Determine the [x, y] coordinate at the center of the cell enclosing the given text.  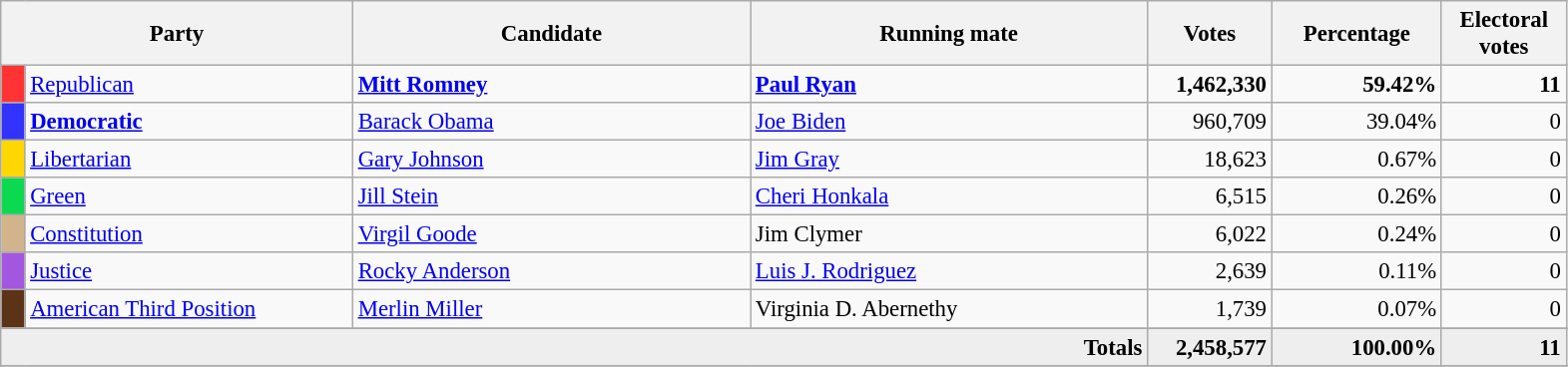
Justice [189, 272]
Totals [575, 347]
6,515 [1210, 196]
Rocky Anderson [551, 272]
Paul Ryan [949, 85]
Joe Biden [949, 122]
Electoral votes [1503, 34]
Constitution [189, 234]
Jim Gray [949, 160]
18,623 [1210, 160]
0.24% [1356, 234]
Running mate [949, 34]
Republican [189, 85]
1,739 [1210, 309]
Virgil Goode [551, 234]
2,458,577 [1210, 347]
39.04% [1356, 122]
Jim Clymer [949, 234]
Virginia D. Abernethy [949, 309]
Luis J. Rodriguez [949, 272]
960,709 [1210, 122]
2,639 [1210, 272]
0.67% [1356, 160]
Candidate [551, 34]
1,462,330 [1210, 85]
Cheri Honkala [949, 196]
Green [189, 196]
Percentage [1356, 34]
Mitt Romney [551, 85]
American Third Position [189, 309]
Libertarian [189, 160]
0.26% [1356, 196]
6,022 [1210, 234]
Jill Stein [551, 196]
Democratic [189, 122]
Votes [1210, 34]
Barack Obama [551, 122]
0.11% [1356, 272]
Party [178, 34]
Merlin Miller [551, 309]
59.42% [1356, 85]
100.00% [1356, 347]
0.07% [1356, 309]
Gary Johnson [551, 160]
